For the text-containing cell, return its midpoint in [x, y] coordinate format. 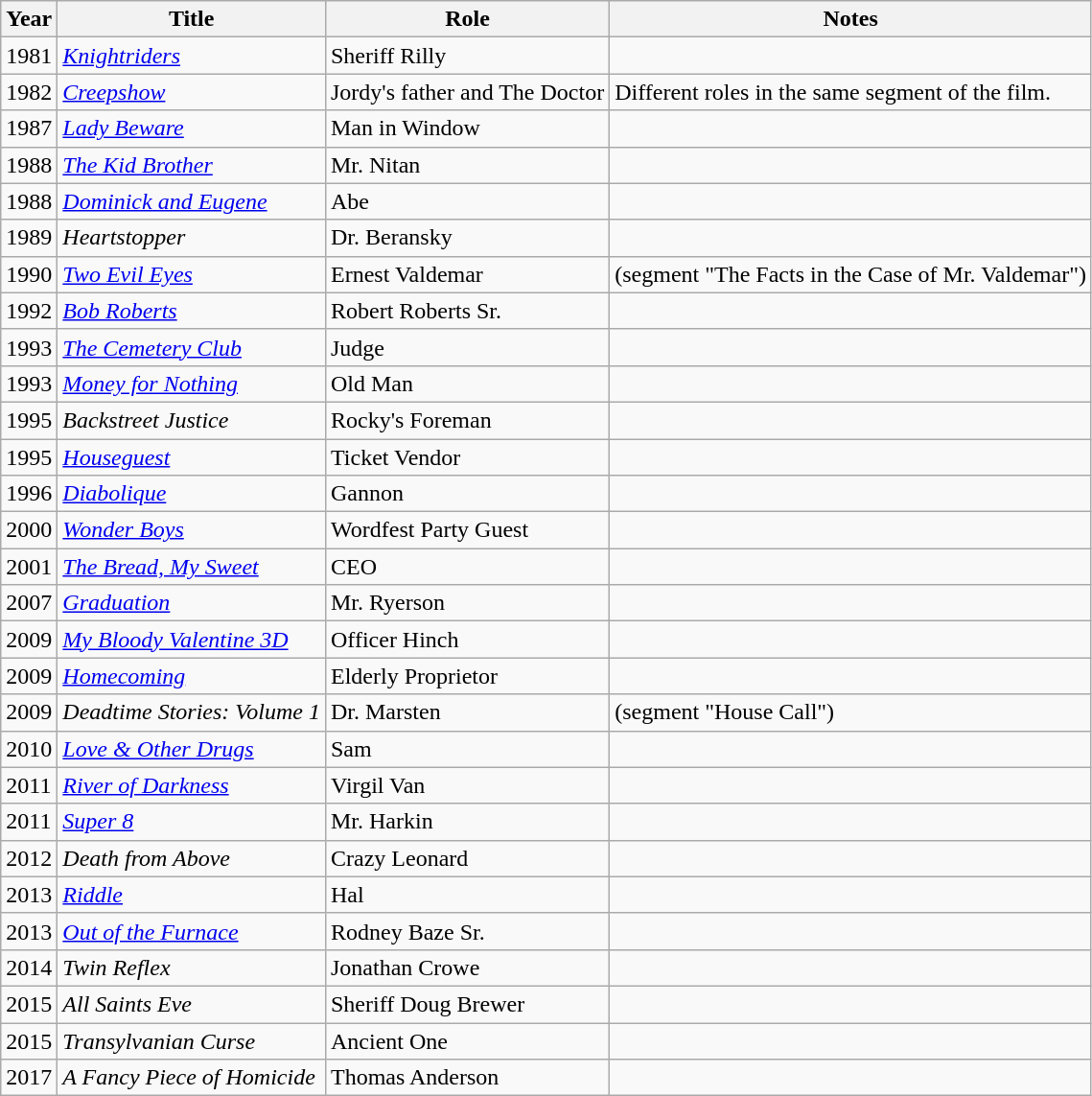
The Kid Brother [192, 165]
Money for Nothing [192, 384]
2000 [29, 530]
Jordy's father and The Doctor [467, 92]
Virgil Van [467, 785]
Diabolique [192, 494]
Mr. Harkin [467, 822]
Rocky's Foreman [467, 420]
Wonder Boys [192, 530]
Dominick and Eugene [192, 201]
Death from Above [192, 858]
Twin Reflex [192, 968]
Backstreet Justice [192, 420]
1992 [29, 311]
Sheriff Doug Brewer [467, 1004]
Abe [467, 201]
Knightriders [192, 56]
2014 [29, 968]
Jonathan Crowe [467, 968]
Bob Roberts [192, 311]
Thomas Anderson [467, 1078]
My Bloody Valentine 3D [192, 640]
2001 [29, 567]
Out of the Furnace [192, 931]
Notes [851, 19]
Houseguest [192, 457]
Heartstopper [192, 238]
2007 [29, 603]
Transylvanian Curse [192, 1040]
Crazy Leonard [467, 858]
Dr. Beransky [467, 238]
Deadtime Stories: Volume 1 [192, 712]
Ancient One [467, 1040]
Man in Window [467, 128]
The Bread, My Sweet [192, 567]
Different roles in the same segment of the film. [851, 92]
Lady Beware [192, 128]
Wordfest Party Guest [467, 530]
(segment "House Call") [851, 712]
Elderly Proprietor [467, 676]
Ticket Vendor [467, 457]
1981 [29, 56]
2012 [29, 858]
Riddle [192, 895]
Mr. Ryerson [467, 603]
1982 [29, 92]
Officer Hinch [467, 640]
Ernest Valdemar [467, 274]
1987 [29, 128]
A Fancy Piece of Homicide [192, 1078]
1990 [29, 274]
2017 [29, 1078]
Judge [467, 347]
Homecoming [192, 676]
Gannon [467, 494]
Mr. Nitan [467, 165]
Hal [467, 895]
Role [467, 19]
Love & Other Drugs [192, 749]
Dr. Marsten [467, 712]
Rodney Baze Sr. [467, 931]
2010 [29, 749]
1989 [29, 238]
Year [29, 19]
Graduation [192, 603]
1996 [29, 494]
Sam [467, 749]
The Cemetery Club [192, 347]
Sheriff Rilly [467, 56]
Two Evil Eyes [192, 274]
River of Darkness [192, 785]
(segment "The Facts in the Case of Mr. Valdemar") [851, 274]
Creepshow [192, 92]
All Saints Eve [192, 1004]
Old Man [467, 384]
Super 8 [192, 822]
Title [192, 19]
CEO [467, 567]
Robert Roberts Sr. [467, 311]
